Output the (x, y) coordinate of the center of the cell containing the given text.  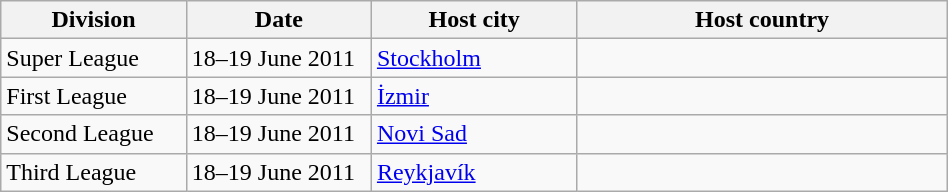
Host city (474, 20)
Stockholm (474, 58)
Super League (94, 58)
First League (94, 96)
İzmir (474, 96)
Host country (762, 20)
Division (94, 20)
Reykjavík (474, 172)
Second League (94, 134)
Third League (94, 172)
Date (278, 20)
Novi Sad (474, 134)
